Return the [X, Y] coordinate for the center point of the cell that contains the specified text.  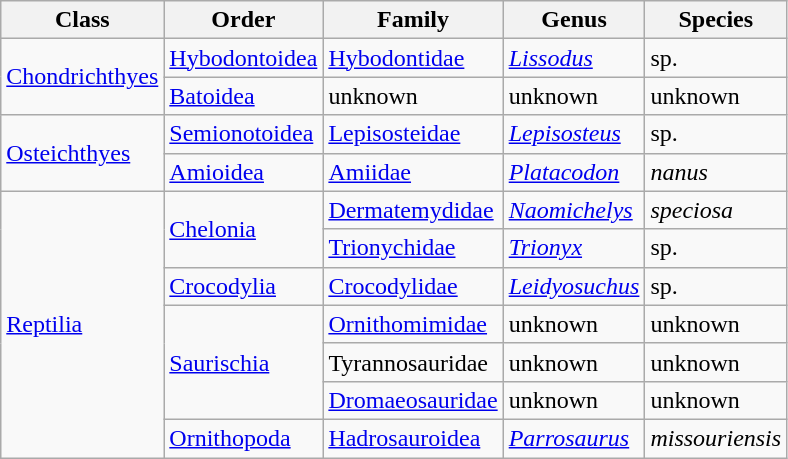
Amiidae [413, 172]
Hybodontoidea [244, 58]
Genus [574, 20]
Amioidea [244, 172]
Crocodylidae [413, 286]
Osteichthyes [82, 153]
Chelonia [244, 229]
Order [244, 20]
Lissodus [574, 58]
Batoidea [244, 96]
Class [82, 20]
Chondrichthyes [82, 77]
Family [413, 20]
Reptilia [82, 324]
Lepisosteus [574, 134]
Semionotoidea [244, 134]
Parrosaurus [574, 438]
Ornithomimidae [413, 324]
Species [716, 20]
speciosa [716, 210]
Leidyosuchus [574, 286]
Hybodontidae [413, 58]
Saurischia [244, 362]
Naomichelys [574, 210]
Crocodylia [244, 286]
Tyrannosauridae [413, 362]
Dromaeosauridae [413, 400]
Platacodon [574, 172]
missouriensis [716, 438]
nanus [716, 172]
Trionyx [574, 248]
Lepisosteidae [413, 134]
Ornithopoda [244, 438]
Trionychidae [413, 248]
Hadrosauroidea [413, 438]
Dermatemydidae [413, 210]
